Pinpoint the cell where the given text exists, returning its (x, y) midpoint coordinate. 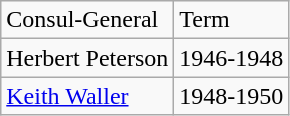
Term (232, 20)
Herbert Peterson (88, 58)
1948-1950 (232, 96)
Consul-General (88, 20)
Keith Waller (88, 96)
1946-1948 (232, 58)
